Search for the cell housing the specified text and yield its (x, y) center coordinate. 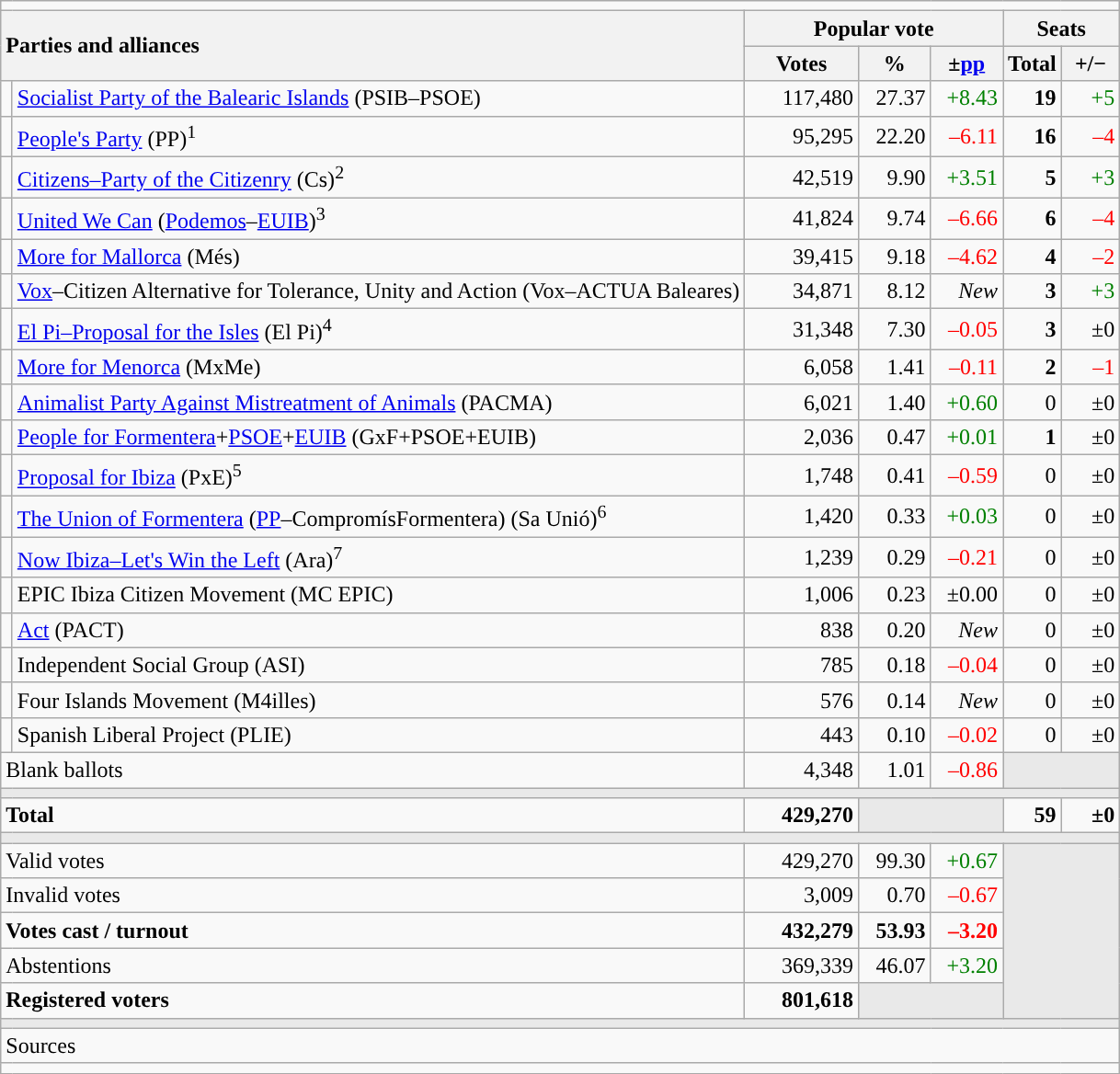
+3.51 (967, 178)
±0.00 (967, 595)
0.14 (894, 700)
Socialist Party of the Balearic Islands (PSIB–PSOE) (379, 98)
Proposal for Ibiza (PxE)5 (379, 476)
People's Party (PP)1 (379, 136)
27.37 (894, 98)
0.23 (894, 595)
7.30 (894, 329)
–0.11 (967, 367)
El Pi–Proposal for the Isles (El Pi)4 (379, 329)
5 (1033, 178)
Votes cast / turnout (373, 931)
–0.04 (967, 665)
99.30 (894, 861)
59 (1033, 816)
34,871 (802, 291)
4 (1033, 257)
9.74 (894, 219)
1,006 (802, 595)
0.47 (894, 437)
801,618 (802, 1000)
46.07 (894, 965)
Votes (802, 63)
+0.60 (967, 402)
2 (1033, 367)
0.20 (894, 630)
Vox–Citizen Alternative for Tolerance, Unity and Action (Vox–ACTUA Baleares) (379, 291)
–0.59 (967, 476)
Popular vote (874, 29)
Animalist Party Against Mistreatment of Animals (PACMA) (379, 402)
–0.05 (967, 329)
39,415 (802, 257)
369,339 (802, 965)
+8.43 (967, 98)
0.10 (894, 735)
19 (1033, 98)
Four Islands Movement (M4illes) (379, 700)
0.33 (894, 517)
8.12 (894, 291)
+/− (1091, 63)
More for Menorca (MxMe) (379, 367)
1.40 (894, 402)
–4.62 (967, 257)
The Union of Formentera (PP–CompromísFormentera) (Sa Unió)6 (379, 517)
6,021 (802, 402)
41,824 (802, 219)
United We Can (Podemos–EUIB)3 (379, 219)
2,036 (802, 437)
1.01 (894, 771)
–0.21 (967, 557)
Now Ibiza–Let's Win the Left (Ara)7 (379, 557)
–6.11 (967, 136)
±pp (967, 63)
–1 (1091, 367)
838 (802, 630)
0.29 (894, 557)
785 (802, 665)
0.41 (894, 476)
+5 (1091, 98)
9.18 (894, 257)
1 (1033, 437)
Invalid votes (373, 896)
9.90 (894, 178)
31,348 (802, 329)
1,239 (802, 557)
Citizens–Party of the Citizenry (Cs)2 (379, 178)
Act (PACT) (379, 630)
–2 (1091, 257)
More for Mallorca (Més) (379, 257)
Registered voters (373, 1000)
0.70 (894, 896)
576 (802, 700)
95,295 (802, 136)
1,748 (802, 476)
53.93 (894, 931)
1,420 (802, 517)
Blank ballots (373, 771)
432,279 (802, 931)
3,009 (802, 896)
–0.86 (967, 771)
–3.20 (967, 931)
42,519 (802, 178)
Sources (561, 1045)
443 (802, 735)
1.41 (894, 367)
–0.67 (967, 896)
Parties and alliances (373, 46)
6 (1033, 219)
0.18 (894, 665)
6,058 (802, 367)
Seats (1061, 29)
+0.03 (967, 517)
4,348 (802, 771)
–0.02 (967, 735)
Independent Social Group (ASI) (379, 665)
+0.01 (967, 437)
+3.20 (967, 965)
EPIC Ibiza Citizen Movement (MC EPIC) (379, 595)
Spanish Liberal Project (PLIE) (379, 735)
Valid votes (373, 861)
% (894, 63)
22.20 (894, 136)
+0.67 (967, 861)
Abstentions (373, 965)
People for Formentera+PSOE+EUIB (GxF+PSOE+EUIB) (379, 437)
117,480 (802, 98)
16 (1033, 136)
–6.66 (967, 219)
